Find where the given text appears and provide that cell's center as [x, y] coordinate. 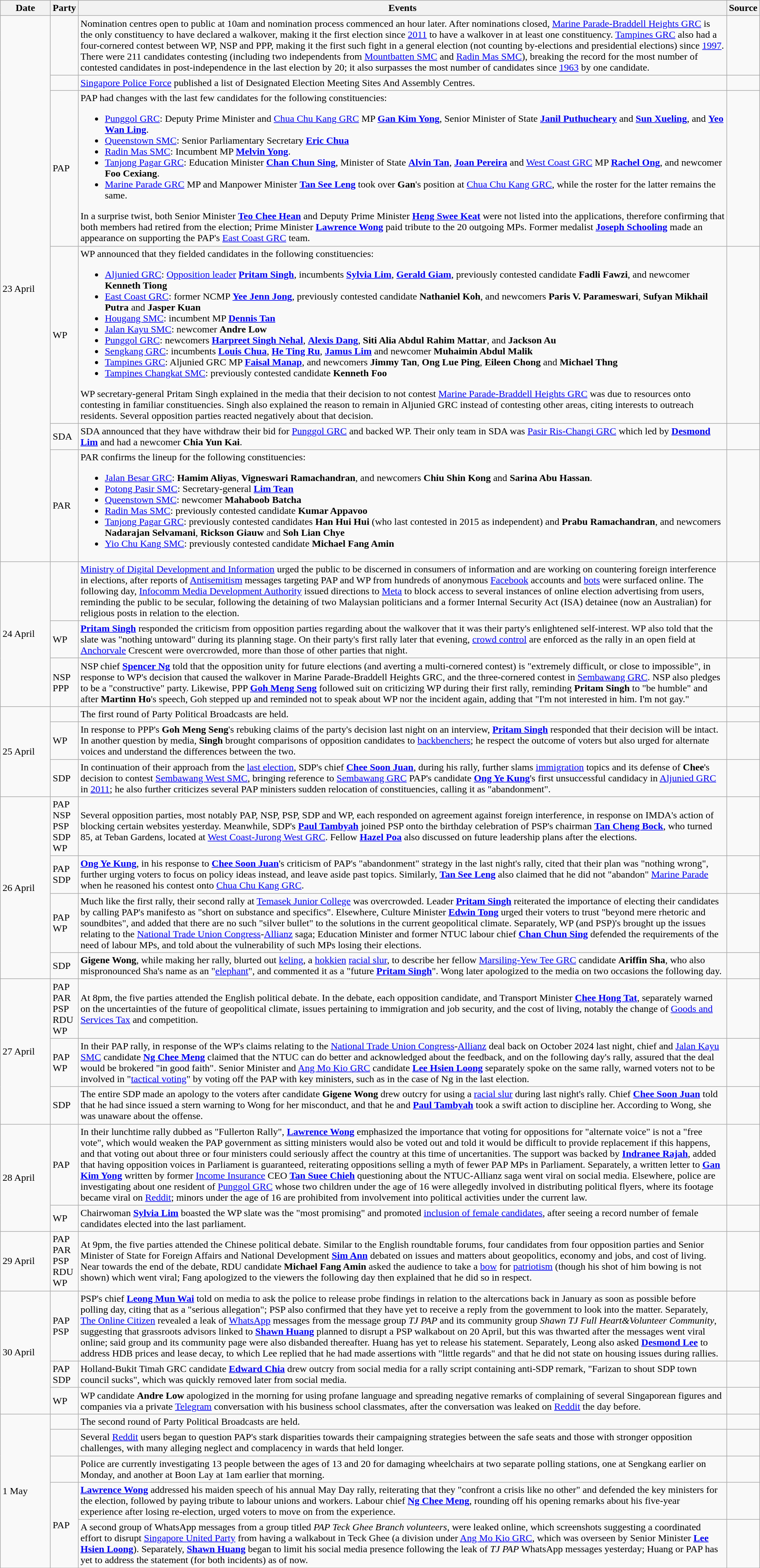
The second round of Party Political Broadcasts are held. [403, 1421]
Date [26, 8]
Party [64, 8]
1 May [26, 1490]
PAPPSP [64, 1326]
27 April [26, 1051]
Events [403, 8]
25 April [26, 751]
The first round of Party Political Broadcasts are held. [403, 714]
30 April [26, 1352]
24 April [26, 634]
23 April [26, 289]
28 April [26, 1178]
Source [743, 8]
SDA [64, 437]
26 April [26, 888]
NSPPPP [64, 682]
Singapore Police Force published a list of Designated Election Meeting Sites And Assembly Centres. [403, 83]
PAPNSPPSPSDPWP [64, 826]
PAR [64, 506]
29 April [26, 1261]
